Find where the given text appears and provide that cell's center as [x, y] coordinate. 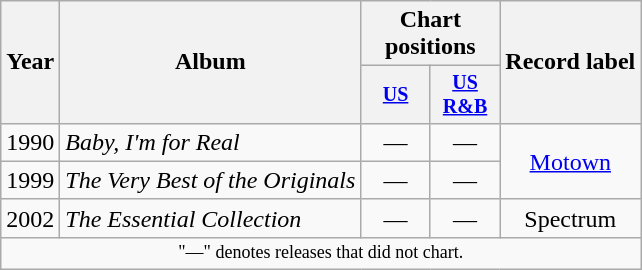
1990 [30, 142]
Chart positions [430, 34]
1999 [30, 180]
The Essential Collection [210, 218]
Record label [570, 62]
US R&B [464, 94]
Spectrum [570, 218]
US [396, 94]
The Very Best of the Originals [210, 180]
Baby, I'm for Real [210, 142]
"—" denotes releases that did not chart. [321, 252]
Album [210, 62]
Year [30, 62]
2002 [30, 218]
Motown [570, 161]
